Output the (X, Y) coordinate of the center of the cell containing the given text.  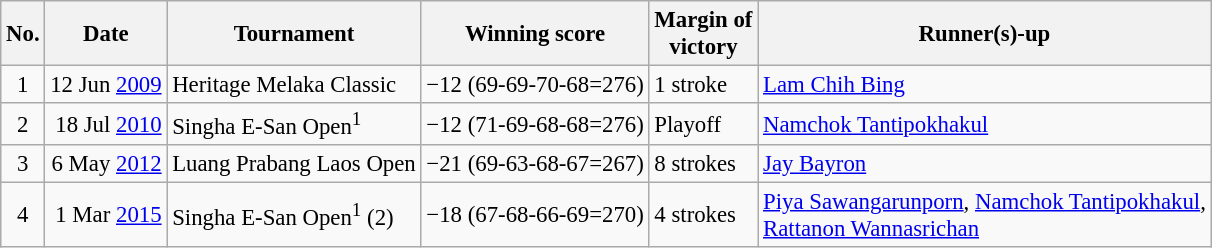
−21 (69-63-68-67=267) (535, 164)
Jay Bayron (984, 164)
12 Jun 2009 (106, 85)
Luang Prabang Laos Open (294, 164)
Date (106, 34)
−12 (69-69-70-68=276) (535, 85)
4 (23, 216)
2 (23, 124)
8 strokes (704, 164)
No. (23, 34)
1 stroke (704, 85)
18 Jul 2010 (106, 124)
Playoff (704, 124)
3 (23, 164)
Tournament (294, 34)
−18 (67-68-66-69=270) (535, 216)
Singha E-San Open1 (2) (294, 216)
Namchok Tantipokhakul (984, 124)
1 (23, 85)
Piya Sawangarunporn, Namchok Tantipokhakul, Rattanon Wannasrichan (984, 216)
−12 (71-69-68-68=276) (535, 124)
Lam Chih Bing (984, 85)
Margin ofvictory (704, 34)
1 Mar 2015 (106, 216)
Heritage Melaka Classic (294, 85)
Winning score (535, 34)
6 May 2012 (106, 164)
Singha E-San Open1 (294, 124)
4 strokes (704, 216)
Runner(s)-up (984, 34)
